Identify which cell holds the provided text, then report its [X, Y] central coordinate. 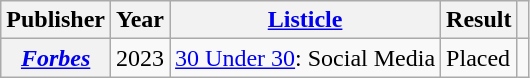
Forbes [56, 58]
Placed [479, 58]
Year [140, 20]
Publisher [56, 20]
Listicle [306, 20]
2023 [140, 58]
30 Under 30: Social Media [306, 58]
Result [479, 20]
